Pinpoint the cell where the given text exists, returning its (X, Y) midpoint coordinate. 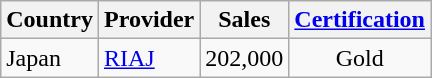
Provider (148, 20)
Country (50, 20)
Sales (244, 20)
RIAJ (148, 58)
202,000 (244, 58)
Certification (360, 20)
Gold (360, 58)
Japan (50, 58)
